Return the (X, Y) coordinate for the center point of the cell that contains the specified text.  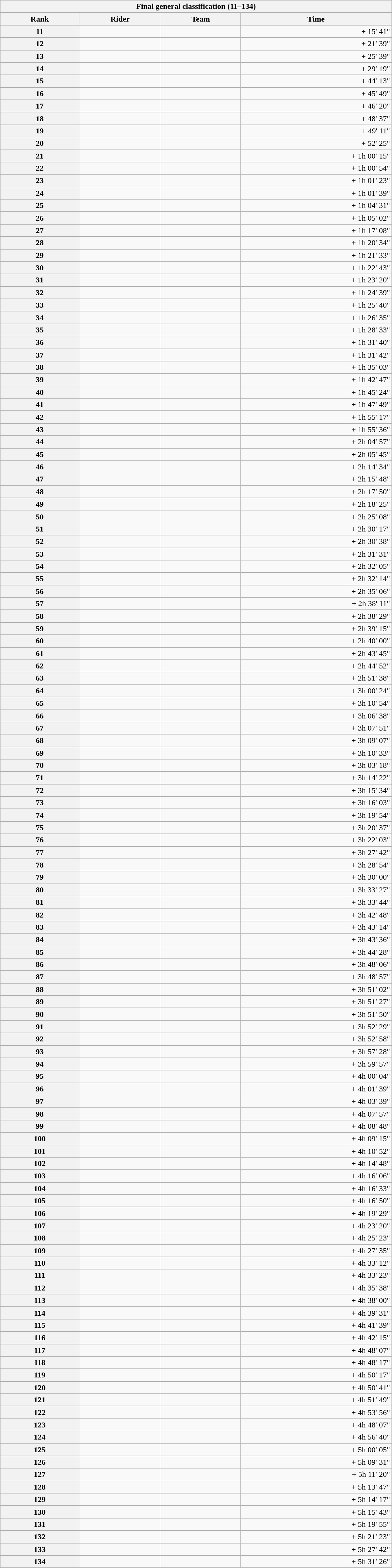
89 (40, 1002)
47 (40, 479)
122 (40, 1412)
38 (40, 367)
+ 3h 28' 54" (316, 865)
20 (40, 143)
+ 1h 01' 23" (316, 181)
+ 3h 52' 29" (316, 1027)
84 (40, 939)
49 (40, 504)
+ 4h 10' 52" (316, 1151)
132 (40, 1537)
+ 1h 17' 08" (316, 230)
103 (40, 1176)
94 (40, 1064)
118 (40, 1363)
+ 25' 39" (316, 56)
56 (40, 591)
+ 4h 35' 38" (316, 1288)
46 (40, 467)
+ 1h 28' 33" (316, 330)
109 (40, 1251)
+ 3h 33' 44" (316, 902)
+ 52' 25" (316, 143)
61 (40, 653)
+ 5h 11' 20" (316, 1475)
+ 3h 33' 27" (316, 890)
129 (40, 1499)
93 (40, 1052)
131 (40, 1524)
+ 4h 33' 23" (316, 1275)
+ 1h 20' 34" (316, 243)
+ 4h 53' 56" (316, 1412)
134 (40, 1562)
33 (40, 305)
+ 2h 39' 15" (316, 629)
74 (40, 815)
+ 3h 07' 51" (316, 728)
91 (40, 1027)
+ 2h 25' 08" (316, 516)
+ 4h 56' 40" (316, 1437)
+ 3h 51' 50" (316, 1014)
87 (40, 977)
65 (40, 703)
+ 4h 27' 35" (316, 1251)
+ 4h 51' 49" (316, 1400)
75 (40, 828)
107 (40, 1226)
+ 2h 30' 17" (316, 529)
62 (40, 666)
45 (40, 454)
+ 3h 43' 36" (316, 939)
+ 3h 30' 00" (316, 877)
88 (40, 989)
Final general classification (11–134) (196, 7)
+ 3h 59' 57" (316, 1064)
55 (40, 579)
60 (40, 641)
21 (40, 156)
+ 5h 09' 31" (316, 1462)
123 (40, 1425)
+ 3h 57' 28" (316, 1052)
+ 1h 35' 03" (316, 367)
18 (40, 118)
+ 4h 41' 39" (316, 1325)
68 (40, 740)
+ 3h 48' 57" (316, 977)
+ 3h 43' 14" (316, 927)
+ 3h 10' 33" (316, 753)
14 (40, 69)
+ 4h 38' 00" (316, 1300)
16 (40, 93)
119 (40, 1375)
+ 3h 22' 03" (316, 840)
104 (40, 1189)
+ 1h 01' 39" (316, 193)
34 (40, 317)
42 (40, 417)
95 (40, 1076)
+ 3h 19' 54" (316, 815)
22 (40, 168)
+ 4h 50' 17" (316, 1375)
+ 5h 15' 43" (316, 1512)
116 (40, 1338)
111 (40, 1275)
+ 4h 19' 29" (316, 1213)
+ 1h 21' 33" (316, 255)
28 (40, 243)
+ 45' 49" (316, 93)
+ 2h 30' 38" (316, 541)
81 (40, 902)
100 (40, 1138)
76 (40, 840)
133 (40, 1549)
+ 4h 33' 12" (316, 1263)
+ 1h 45' 24" (316, 392)
41 (40, 405)
+ 1h 00' 54" (316, 168)
+ 3h 51' 27" (316, 1002)
26 (40, 218)
117 (40, 1350)
17 (40, 106)
36 (40, 342)
52 (40, 541)
Rider (120, 19)
77 (40, 852)
35 (40, 330)
86 (40, 965)
11 (40, 31)
+ 4h 48' 17" (316, 1363)
110 (40, 1263)
130 (40, 1512)
+ 5h 31' 26" (316, 1562)
+ 4h 07' 57" (316, 1114)
+ 4h 08' 48" (316, 1126)
Time (316, 19)
+ 3h 03' 18" (316, 766)
32 (40, 293)
97 (40, 1101)
39 (40, 380)
+ 5h 00' 05" (316, 1450)
+ 29' 19" (316, 69)
44 (40, 442)
+ 1h 55' 36" (316, 430)
+ 2h 17' 50" (316, 492)
82 (40, 915)
121 (40, 1400)
13 (40, 56)
98 (40, 1114)
+ 3h 48' 06" (316, 965)
+ 21' 39" (316, 44)
37 (40, 355)
31 (40, 280)
+ 4h 14' 48" (316, 1164)
+ 3h 51' 02" (316, 989)
72 (40, 790)
+ 3h 52' 58" (316, 1039)
+ 3h 06' 38" (316, 716)
126 (40, 1462)
+ 4h 42' 15" (316, 1338)
+ 5h 21' 23" (316, 1537)
69 (40, 753)
+ 5h 14' 17" (316, 1499)
+ 4h 09' 15" (316, 1138)
78 (40, 865)
+ 4h 16' 33" (316, 1189)
25 (40, 206)
+ 4h 50' 41" (316, 1388)
+ 1h 47' 49" (316, 405)
64 (40, 691)
12 (40, 44)
+ 4h 16' 50" (316, 1201)
101 (40, 1151)
102 (40, 1164)
112 (40, 1288)
27 (40, 230)
+ 1h 26' 35" (316, 317)
+ 1h 31' 42" (316, 355)
+ 1h 05' 02" (316, 218)
+ 2h 38' 29" (316, 616)
+ 2h 40' 00" (316, 641)
+ 2h 38' 11" (316, 604)
80 (40, 890)
63 (40, 678)
+ 48' 37" (316, 118)
+ 4h 39' 31" (316, 1313)
+ 3h 27' 42" (316, 852)
+ 3h 00' 24" (316, 691)
+ 2h 31' 31" (316, 554)
+ 5h 27' 42" (316, 1549)
99 (40, 1126)
127 (40, 1475)
+ 2h 05' 45" (316, 454)
+ 4h 25' 23" (316, 1238)
90 (40, 1014)
54 (40, 566)
+ 5h 19' 55" (316, 1524)
113 (40, 1300)
125 (40, 1450)
105 (40, 1201)
Team (201, 19)
30 (40, 268)
19 (40, 131)
57 (40, 604)
79 (40, 877)
15 (40, 81)
85 (40, 952)
+ 3h 20' 37" (316, 828)
+ 1h 31' 40" (316, 342)
53 (40, 554)
29 (40, 255)
114 (40, 1313)
128 (40, 1487)
+ 4h 00' 04" (316, 1076)
59 (40, 629)
+ 15' 41" (316, 31)
+ 1h 04' 31" (316, 206)
120 (40, 1388)
+ 1h 23' 20" (316, 280)
83 (40, 927)
+ 3h 10' 54" (316, 703)
48 (40, 492)
+ 2h 32' 14" (316, 579)
+ 2h 15' 48" (316, 479)
67 (40, 728)
43 (40, 430)
+ 3h 44' 28" (316, 952)
40 (40, 392)
70 (40, 766)
108 (40, 1238)
+ 2h 44' 52" (316, 666)
+ 5h 13' 47" (316, 1487)
+ 2h 18' 25" (316, 504)
+ 1h 55' 17" (316, 417)
+ 4h 01' 39" (316, 1089)
+ 4h 23' 20" (316, 1226)
+ 1h 25' 40" (316, 305)
+ 2h 14' 34" (316, 467)
51 (40, 529)
73 (40, 803)
124 (40, 1437)
71 (40, 778)
+ 44' 13" (316, 81)
+ 4h 16' 06" (316, 1176)
+ 3h 15' 34" (316, 790)
+ 3h 14' 22" (316, 778)
106 (40, 1213)
+ 49' 11" (316, 131)
+ 2h 35' 06" (316, 591)
+ 46' 20" (316, 106)
+ 1h 22' 43" (316, 268)
+ 3h 09' 07" (316, 740)
92 (40, 1039)
+ 2h 04' 57" (316, 442)
+ 1h 42' 47" (316, 380)
Rank (40, 19)
+ 3h 42' 48" (316, 915)
+ 1h 24' 39" (316, 293)
+ 2h 32' 05" (316, 566)
24 (40, 193)
+ 2h 51' 38" (316, 678)
23 (40, 181)
+ 1h 00' 15" (316, 156)
96 (40, 1089)
58 (40, 616)
+ 2h 43' 45" (316, 653)
+ 4h 03' 39" (316, 1101)
66 (40, 716)
+ 3h 16' 03" (316, 803)
115 (40, 1325)
50 (40, 516)
